Return (X, Y) of the center of cell containing provided text 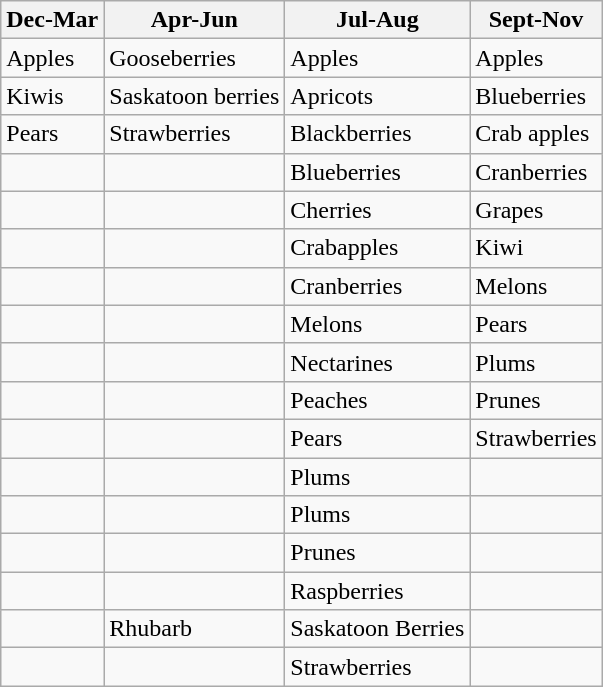
Rhubarb (194, 629)
Apr-Jun (194, 20)
Cherries (378, 210)
Jul-Aug (378, 20)
Sept-Nov (536, 20)
Crab apples (536, 134)
Kiwis (52, 96)
Saskatoon Berries (378, 629)
Dec-Mar (52, 20)
Saskatoon berries (194, 96)
Crabapples (378, 248)
Blackberries (378, 134)
Peaches (378, 400)
Gooseberries (194, 58)
Raspberries (378, 591)
Grapes (536, 210)
Nectarines (378, 362)
Kiwi (536, 248)
Apricots (378, 96)
